For the text-containing cell, return its midpoint in [x, y] coordinate format. 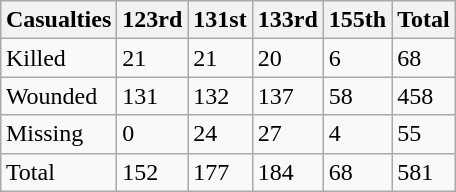
55 [424, 134]
131 [152, 96]
Killed [58, 58]
27 [288, 134]
24 [220, 134]
58 [357, 96]
177 [220, 172]
Missing [58, 134]
133rd [288, 20]
6 [357, 58]
20 [288, 58]
581 [424, 172]
0 [152, 134]
Wounded [58, 96]
155th [357, 20]
123rd [152, 20]
152 [152, 172]
4 [357, 134]
131st [220, 20]
458 [424, 96]
132 [220, 96]
137 [288, 96]
Casualties [58, 20]
184 [288, 172]
